From the cell containing the given text, extract its center point as (X, Y) coordinate. 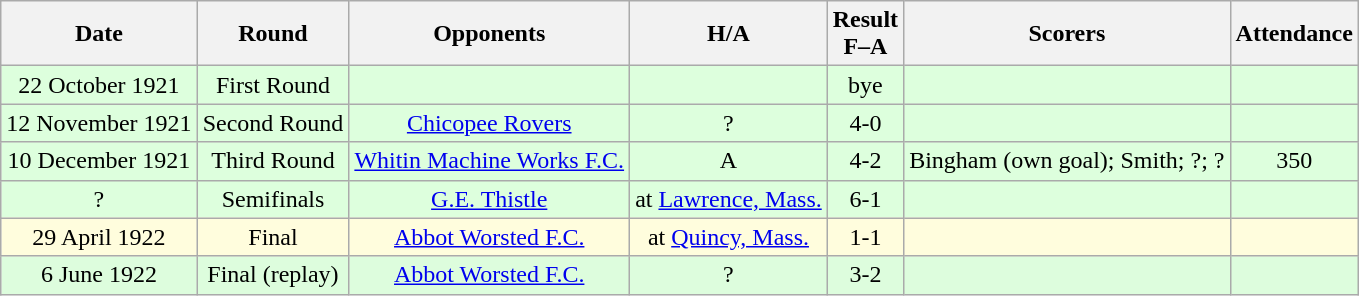
at Lawrence, Mass. (729, 199)
29 April 1922 (99, 237)
Opponents (490, 34)
10 December 1921 (99, 161)
22 October 1921 (99, 85)
6 June 1922 (99, 275)
ResultF–A (865, 34)
Round (273, 34)
1-1 (865, 237)
G.E. Thistle (490, 199)
350 (1294, 161)
Bingham (own goal); Smith; ?; ? (1067, 161)
Whitin Machine Works F.C. (490, 161)
Attendance (1294, 34)
Semifinals (273, 199)
Third Round (273, 161)
Final (273, 237)
Final (replay) (273, 275)
Chicopee Rovers (490, 123)
bye (865, 85)
12 November 1921 (99, 123)
4-2 (865, 161)
Date (99, 34)
6-1 (865, 199)
H/A (729, 34)
3-2 (865, 275)
First Round (273, 85)
Second Round (273, 123)
A (729, 161)
Scorers (1067, 34)
at Quincy, Mass. (729, 237)
4-0 (865, 123)
